Provide the [X, Y] coordinate of the cell's center where the given text is located.  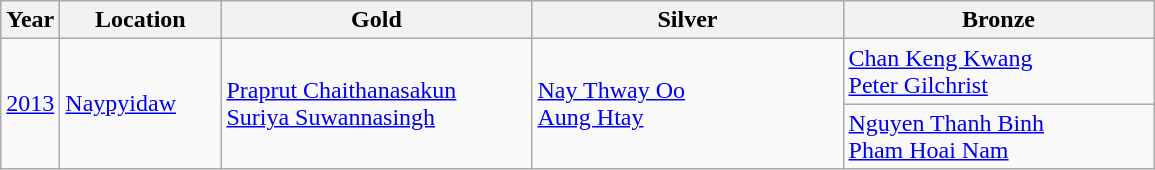
Naypyidaw [140, 104]
Silver [688, 20]
Year [30, 20]
Gold [376, 20]
Nay Thway Oo Aung Htay [688, 104]
2013 [30, 104]
Chan Keng Kwang Peter Gilchrist [998, 72]
Location [140, 20]
Praprut Chaithanasakun Suriya Suwannasingh [376, 104]
Bronze [998, 20]
Nguyen Thanh Binh Pham Hoai Nam [998, 136]
